Extract the [X, Y] coordinate from the center of the cell holding the provided text.  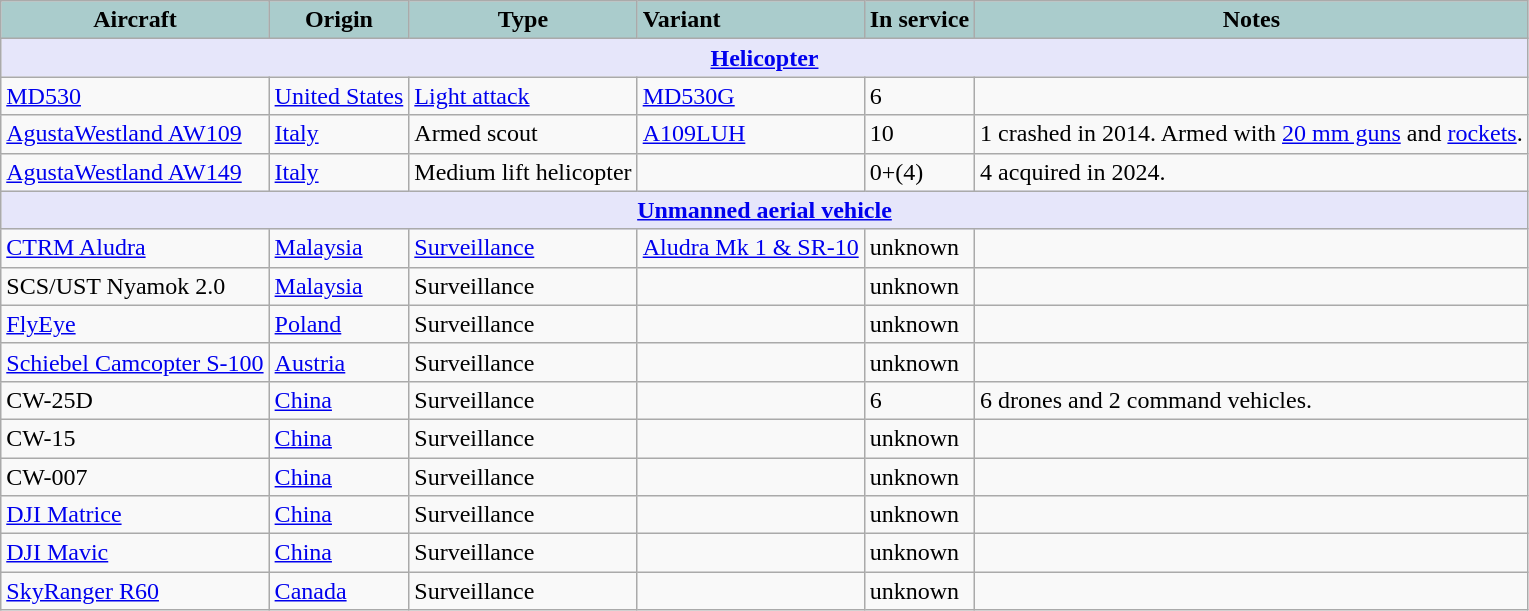
Armed scout [523, 134]
AgustaWestland AW149 [135, 172]
Aludra Mk 1 & SR-10 [750, 248]
Variant [750, 20]
Schiebel Camcopter S-100 [135, 362]
DJI Matrice [135, 515]
MD530G [750, 96]
1 crashed in 2014. Armed with 20 mm guns and rockets. [1252, 134]
Origin [339, 20]
AgustaWestland AW109 [135, 134]
Poland [339, 324]
6 drones and 2 command vehicles. [1252, 400]
DJI Mavic [135, 553]
Notes [1252, 20]
Canada [339, 591]
CW-25D [135, 400]
Type [523, 20]
CTRM Aludra [135, 248]
10 [919, 134]
In service [919, 20]
SCS/UST Nyamok 2.0 [135, 286]
United States [339, 96]
Aircraft [135, 20]
MD530 [135, 96]
CW-15 [135, 438]
Light attack [523, 96]
A109LUH [750, 134]
4 acquired in 2024. [1252, 172]
Austria [339, 362]
0+(4) [919, 172]
SkyRanger R60 [135, 591]
Helicopter [764, 58]
FlyEye [135, 324]
Medium lift helicopter [523, 172]
Unmanned aerial vehicle [764, 210]
CW-007 [135, 477]
